Identify which cell holds the provided text, then report its [x, y] central coordinate. 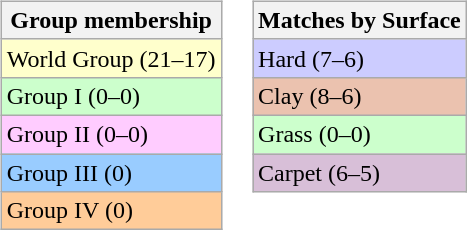
Group IV (0) [111, 211]
Carpet (6–5) [360, 173]
Group III (0) [111, 173]
Hard (7–6) [360, 58]
Matches by Surface [360, 20]
World Group (21–17) [111, 58]
Clay (8–6) [360, 96]
Grass (0–0) [360, 134]
Group membership [111, 20]
Group I (0–0) [111, 96]
Group II (0–0) [111, 134]
